Output the (X, Y) coordinate of the center of the cell containing the given text.  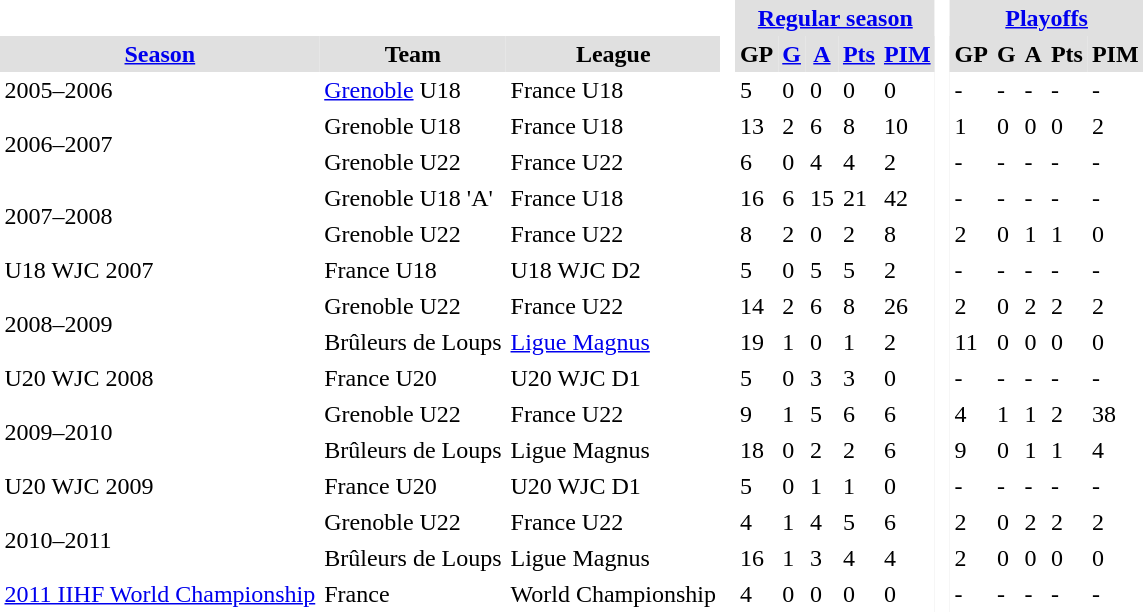
2009–2010 (160, 432)
League (613, 54)
Regular season (835, 18)
11 (971, 342)
2005–2006 (160, 90)
Grenoble U18 'A' (413, 198)
10 (907, 126)
2007–2008 (160, 216)
26 (907, 306)
2010–2011 (160, 540)
Season (160, 54)
15 (822, 198)
42 (907, 198)
Playoffs (1046, 18)
France (413, 594)
Team (413, 54)
U20 WJC 2009 (160, 486)
U18 WJC D2 (613, 270)
14 (756, 306)
19 (756, 342)
2011 IIHF World Championship (160, 594)
21 (858, 198)
U20 WJC 2008 (160, 378)
18 (756, 450)
World Championship (613, 594)
38 (1115, 414)
2008–2009 (160, 324)
13 (756, 126)
2006–2007 (160, 144)
U18 WJC 2007 (160, 270)
